Determine the (X, Y) coordinate at the center of the cell enclosing the given text.  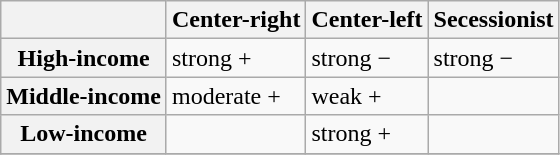
Center-right (236, 20)
weak + (367, 96)
Low-income (84, 134)
moderate + (236, 96)
Center-left (367, 20)
Secessionist (494, 20)
Middle-income (84, 96)
High-income (84, 58)
